Output the [X, Y] coordinate of the center of the cell containing the given text.  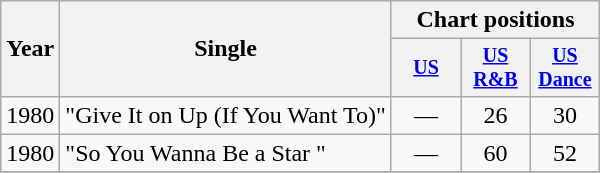
60 [496, 153]
US [426, 68]
"So You Wanna Be a Star " [226, 153]
Year [30, 49]
30 [564, 115]
52 [564, 153]
Single [226, 49]
USR&B [496, 68]
"Give It on Up (If You Want To)" [226, 115]
USDance [564, 68]
Chart positions [495, 20]
26 [496, 115]
